Locate the cell with the specified text and output its (x, y) center coordinate. 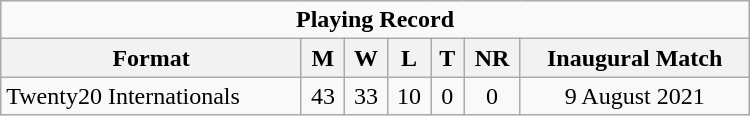
43 (322, 96)
T (448, 58)
9 August 2021 (634, 96)
Twenty20 Internationals (152, 96)
W (366, 58)
M (322, 58)
10 (410, 96)
33 (366, 96)
Playing Record (375, 20)
Format (152, 58)
NR (492, 58)
Inaugural Match (634, 58)
L (410, 58)
